Locate the cell with the specified text and output its (x, y) center coordinate. 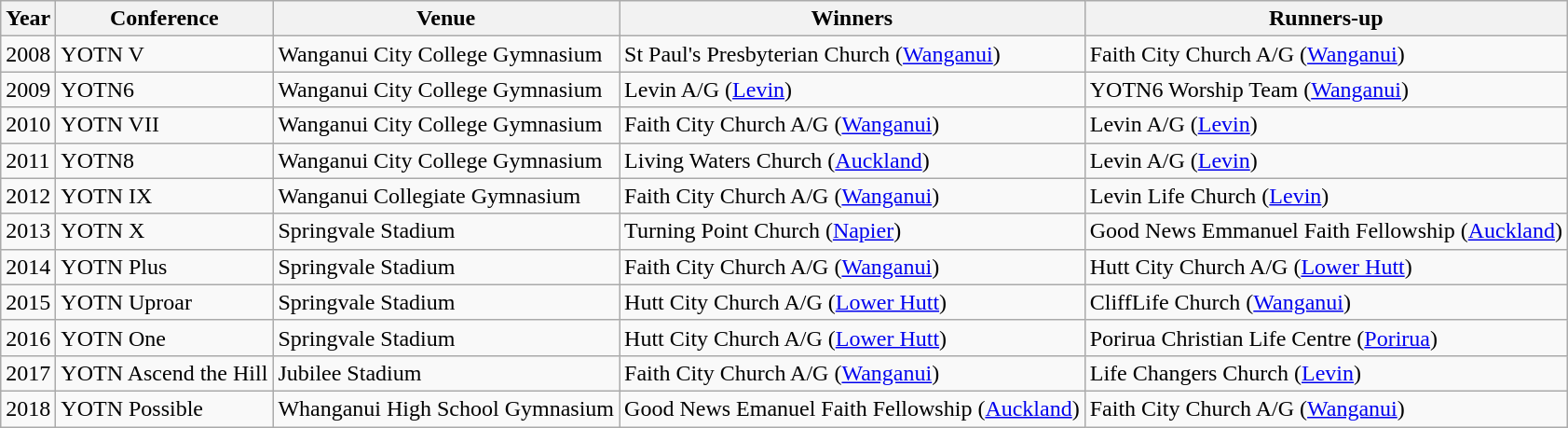
2018 (28, 408)
Jubilee Stadium (446, 373)
YOTN8 (164, 160)
St Paul's Presbyterian Church (Wanganui) (852, 54)
2008 (28, 54)
Life Changers Church (Levin) (1326, 373)
Wanganui Collegiate Gymnasium (446, 196)
Porirua Christian Life Centre (Porirua) (1326, 338)
Conference (164, 19)
YOTN Possible (164, 408)
2014 (28, 267)
Runners-up (1326, 19)
2015 (28, 302)
Whanganui High School Gymnasium (446, 408)
Venue (446, 19)
YOTN VII (164, 125)
2011 (28, 160)
YOTN Uproar (164, 302)
Year (28, 19)
Good News Emanuel Faith Fellowship (Auckland) (852, 408)
Levin Life Church (Levin) (1326, 196)
2012 (28, 196)
YOTN Plus (164, 267)
Good News Emmanuel Faith Fellowship (Auckland) (1326, 231)
2016 (28, 338)
YOTN Ascend the Hill (164, 373)
YOTN X (164, 231)
YOTN IX (164, 196)
CliffLife Church (Wanganui) (1326, 302)
2010 (28, 125)
YOTN One (164, 338)
Turning Point Church (Napier) (852, 231)
YOTN6 Worship Team (Wanganui) (1326, 90)
Winners (852, 19)
Living Waters Church (Auckland) (852, 160)
2017 (28, 373)
2009 (28, 90)
2013 (28, 231)
YOTN V (164, 54)
YOTN6 (164, 90)
